Identify which cell holds the provided text, then report its (X, Y) central coordinate. 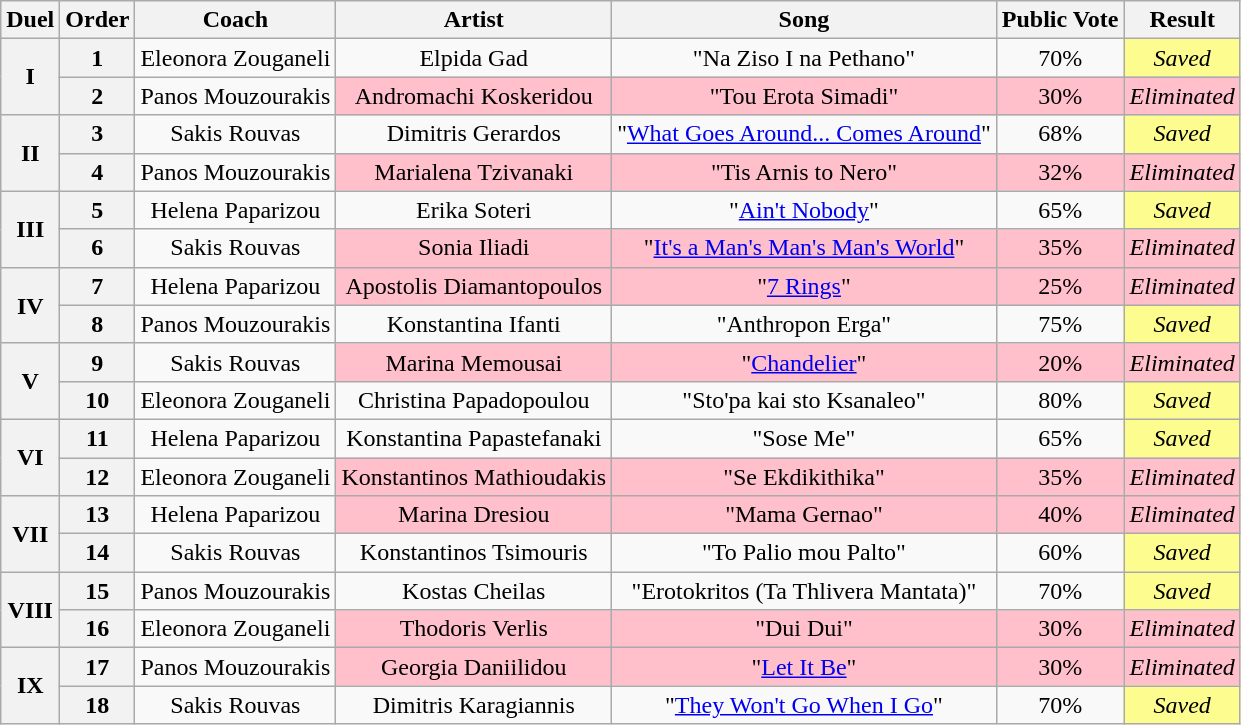
"Na Ziso I na Pethano" (804, 58)
2 (98, 96)
Marina Memousai (474, 362)
"7 Rings" (804, 286)
VII (30, 534)
11 (98, 438)
"Se Ekdikithika" (804, 477)
Artist (474, 20)
Konstantina Papastefanaki (474, 438)
"Dui Dui" (804, 629)
25% (1060, 286)
Dimitris Karagiannis (474, 705)
Konstantinos Tsimouris (474, 553)
20% (1060, 362)
VI (30, 457)
3 (98, 134)
Order (98, 20)
13 (98, 515)
Christina Papadopoulou (474, 400)
"What Goes Around... Comes Around" (804, 134)
Apostolis Diamantopoulos (474, 286)
Song (804, 20)
"Erotokritos (Ta Thlivera Mantata)" (804, 591)
"Mama Gernao" (804, 515)
14 (98, 553)
"To Palio mou Palto" (804, 553)
17 (98, 667)
Erika Soteri (474, 210)
10 (98, 400)
4 (98, 172)
V (30, 381)
Andromachi Koskeridou (474, 96)
"Tou Erota Simadi" (804, 96)
Georgia Daniilidou (474, 667)
"Chandelier" (804, 362)
32% (1060, 172)
II (30, 153)
Marina Dresiou (474, 515)
Coach (236, 20)
"They Won't Go When I Go" (804, 705)
75% (1060, 324)
40% (1060, 515)
VIII (30, 610)
12 (98, 477)
IV (30, 305)
Thodoris Verlis (474, 629)
7 (98, 286)
Result (1182, 20)
Marialena Tzivanaki (474, 172)
6 (98, 248)
"Anthropon Erga" (804, 324)
18 (98, 705)
III (30, 229)
"Sto'pa kai sto Ksanaleo" (804, 400)
Kostas Cheilas (474, 591)
"Sose Me" (804, 438)
9 (98, 362)
8 (98, 324)
Dimitris Gerardos (474, 134)
80% (1060, 400)
Duel (30, 20)
"Tis Arnis to Nero" (804, 172)
I (30, 77)
Konstantinos Mathioudakis (474, 477)
"Let It Be" (804, 667)
16 (98, 629)
1 (98, 58)
15 (98, 591)
Sonia Iliadi (474, 248)
"Ain't Nobody" (804, 210)
60% (1060, 553)
Konstantina Ifanti (474, 324)
"It's a Man's Man's Man's World" (804, 248)
Public Vote (1060, 20)
68% (1060, 134)
Elpida Gad (474, 58)
IX (30, 686)
5 (98, 210)
